Extract the (x, y) coordinate from the center of the cell holding the provided text.  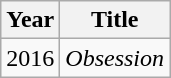
Obsession (115, 58)
2016 (30, 58)
Title (115, 20)
Year (30, 20)
